Identify which cell holds the provided text, then report its [X, Y] central coordinate. 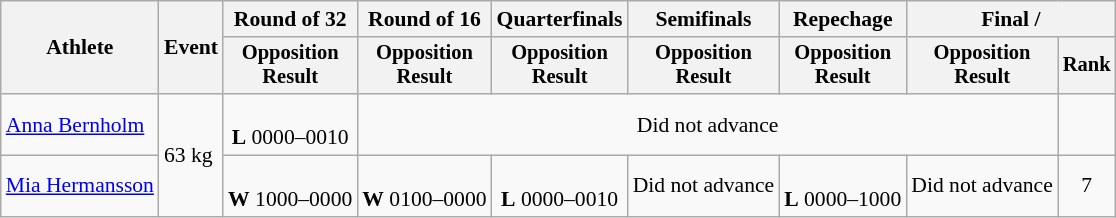
Semifinals [704, 19]
Anna Bernholm [80, 124]
63 kg [191, 155]
Event [191, 48]
Athlete [80, 48]
Round of 16 [424, 19]
W 1000–0000 [290, 186]
Final / [1010, 19]
Quarterfinals [560, 19]
7 [1087, 186]
Mia Hermansson [80, 186]
Repechage [842, 19]
Rank [1087, 66]
L 0000–1000 [842, 186]
W 0100–0000 [424, 186]
Round of 32 [290, 19]
